Return the [x, y] coordinate for the center point of the cell that contains the specified text.  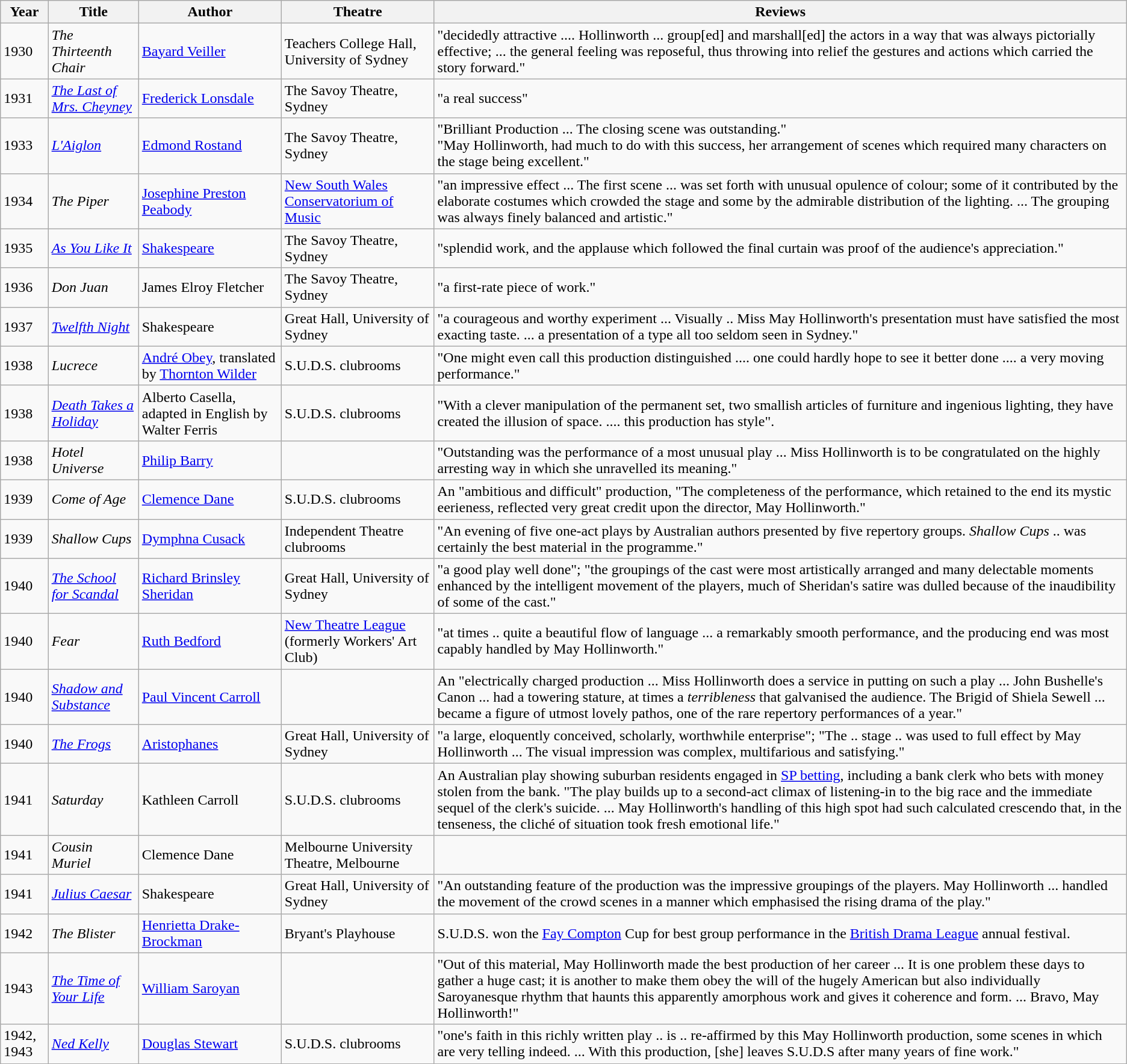
"a first-rate piece of work." [780, 288]
Richard Brinsley Sheridan [210, 586]
Don Juan [93, 288]
New South Wales Conservatorium of Music [358, 201]
As You Like It [93, 248]
Julius Caesar [93, 894]
Edmond Rostand [210, 146]
Lucrece [93, 366]
Aristophanes [210, 744]
Fear [93, 642]
Douglas Stewart [210, 1044]
"a real success" [780, 99]
1937 [24, 326]
1942 [24, 933]
Josephine Preston Peabody [210, 201]
Title [93, 12]
Bayard Veiller [210, 51]
Frederick Lonsdale [210, 99]
The School for Scandal [93, 586]
1936 [24, 288]
Author [210, 12]
1935 [24, 248]
"splendid work, and the applause which followed the final curtain was proof of the audience's appreciation." [780, 248]
Cousin Muriel [93, 855]
Theatre [358, 12]
Hotel Universe [93, 460]
Kathleen Carroll [210, 799]
Teachers College Hall, University of Sydney [358, 51]
Paul Vincent Carroll [210, 697]
S.U.D.S. won the Fay Compton Cup for best group performance in the British Drama League annual festival. [780, 933]
Melbourne University Theatre, Melbourne [358, 855]
Henrietta Drake-Brockman [210, 933]
The Last of Mrs. Cheyney [93, 99]
L'Aiglon [93, 146]
The Time of Your Life [93, 988]
"One might even call this production distinguished .... one could hardly hope to see it better done .... a very moving performance." [780, 366]
1942, 1943 [24, 1044]
Philip Barry [210, 460]
1943 [24, 988]
Alberto Casella, adapted in English by Walter Ferris [210, 413]
Twelfth Night [93, 326]
New Theatre League (formerly Workers' Art Club) [358, 642]
1930 [24, 51]
Death Takes a Holiday [93, 413]
Ned Kelly [93, 1044]
Dymphna Cusack [210, 538]
1934 [24, 201]
James Elroy Fletcher [210, 288]
1933 [24, 146]
Reviews [780, 12]
André Obey, translated by Thornton Wilder [210, 366]
1931 [24, 99]
Independent Theatre clubrooms [358, 538]
Bryant's Playhouse [358, 933]
The Frogs [93, 744]
Ruth Bedford [210, 642]
William Saroyan [210, 988]
The Blister [93, 933]
Year [24, 12]
Come of Age [93, 500]
Saturday [93, 799]
The Thirteenth Chair [93, 51]
Shallow Cups [93, 538]
Shadow and Substance [93, 697]
The Piper [93, 201]
